From the cell containing the given text, extract its center point as [x, y] coordinate. 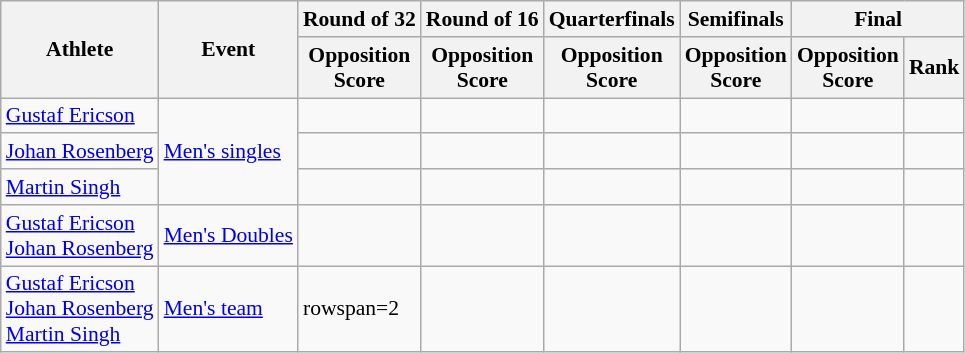
Final [878, 19]
Athlete [80, 50]
Gustaf EricsonJohan Rosenberg [80, 236]
Round of 16 [482, 19]
Men's singles [228, 152]
Round of 32 [360, 19]
Gustaf EricsonJohan RosenbergMartin Singh [80, 310]
Johan Rosenberg [80, 152]
Men's team [228, 310]
Quarterfinals [612, 19]
Semifinals [736, 19]
rowspan=2 [360, 310]
Gustaf Ericson [80, 116]
Men's Doubles [228, 236]
Event [228, 50]
Rank [934, 68]
Martin Singh [80, 187]
